Capture the cell that displays the provided text and extract its (X, Y) central coordinate. 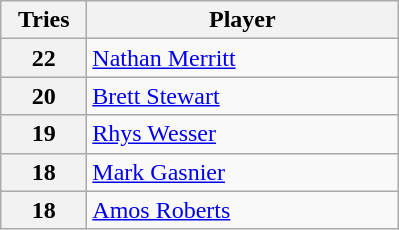
19 (44, 134)
Brett Stewart (242, 96)
20 (44, 96)
Player (242, 20)
Mark Gasnier (242, 172)
Tries (44, 20)
Rhys Wesser (242, 134)
Amos Roberts (242, 210)
Nathan Merritt (242, 58)
22 (44, 58)
